Return [x, y] of the center of cell containing provided text 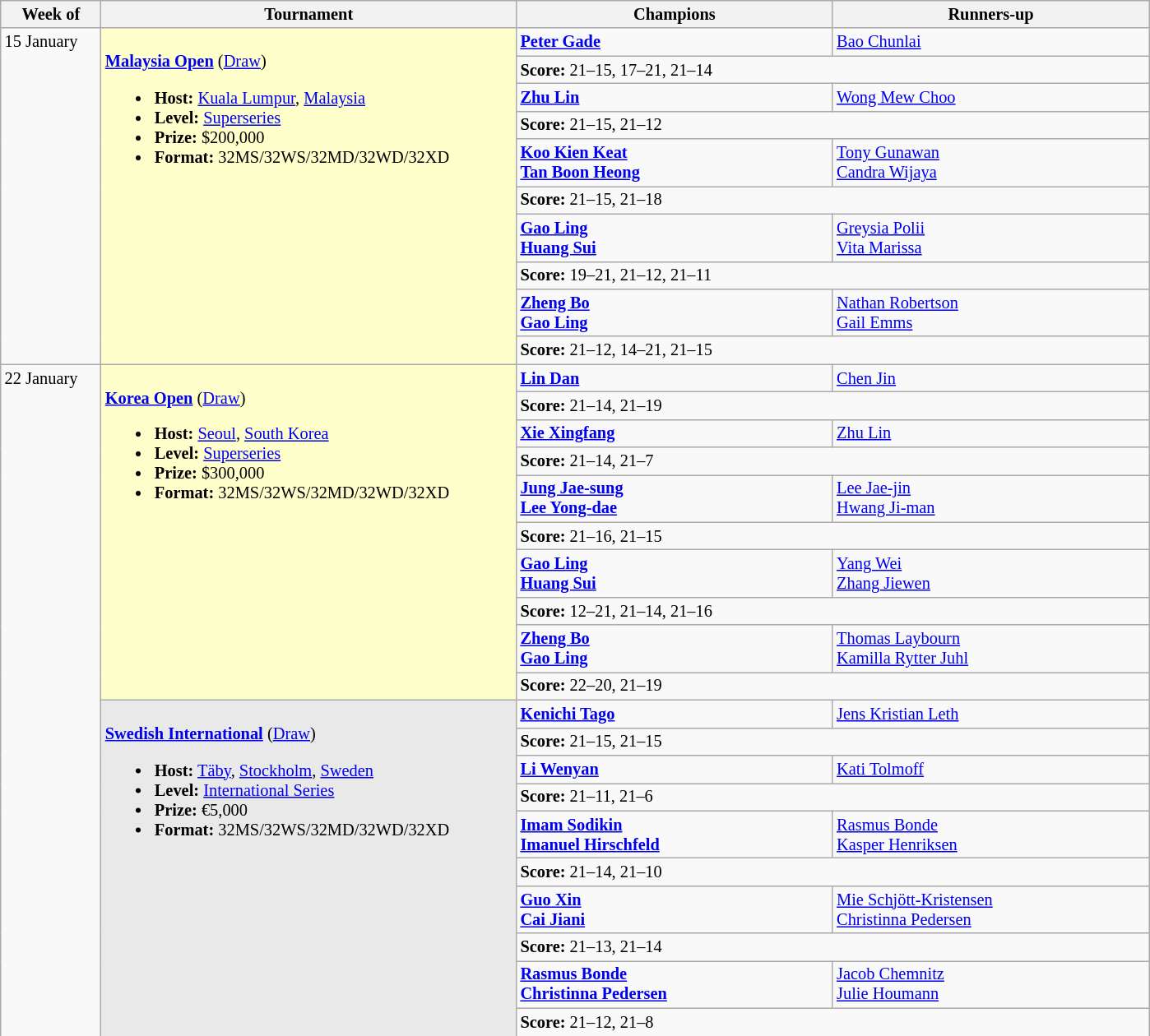
Xie Xingfang [675, 433]
22 January [51, 701]
Score: 22–20, 21–19 [832, 686]
Yang Wei Zhang Jiewen [990, 573]
Li Wenyan [675, 769]
15 January [51, 196]
Week of [51, 14]
Greysia Polii Vita Marissa [990, 238]
Malaysia Open (Draw)Host: Kuala Lumpur, MalaysiaLevel: SuperseriesPrize: $200,000Format: 32MS/32WS/32MD/32WD/32XD [309, 196]
Score: 21–14, 21–19 [832, 405]
Koo Kien Keat Tan Boon Heong [675, 163]
Score: 21–14, 21–10 [832, 872]
Score: 21–12, 14–21, 21–15 [832, 350]
Swedish International (Draw)Host: Täby, Stockholm, SwedenLevel: International SeriesPrize: €5,000Format: 32MS/32WS/32MD/32WD/32XD [309, 868]
Bao Chunlai [990, 42]
Score: 21–15, 17–21, 21–14 [832, 70]
Score: 21–15, 21–18 [832, 200]
Score: 21–12, 21–8 [832, 1022]
Champions [675, 14]
Tony Gunawan Candra Wijaya [990, 163]
Score: 21–11, 21–6 [832, 797]
Rasmus Bonde Kasper Henriksen [990, 835]
Score: 21–16, 21–15 [832, 536]
Chen Jin [990, 378]
Score: 21–15, 21–12 [832, 125]
Peter Gade [675, 42]
Thomas Laybourn Kamilla Rytter Juhl [990, 649]
Score: 12–21, 21–14, 21–16 [832, 611]
Score: 21–15, 21–15 [832, 742]
Score: 19–21, 21–12, 21–11 [832, 275]
Runners-up [990, 14]
Lin Dan [675, 378]
Mie Schjött-Kristensen Christinna Pedersen [990, 909]
Korea Open (Draw)Host: Seoul, South KoreaLevel: SuperseriesPrize: $300,000Format: 32MS/32WS/32MD/32WD/32XD [309, 533]
Jens Kristian Leth [990, 714]
Kenichi Tago [675, 714]
Jung Jae-sung Lee Yong-dae [675, 498]
Tournament [309, 14]
Score: 21–14, 21–7 [832, 461]
Guo Xin Cai Jiani [675, 909]
Wong Mew Choo [990, 97]
Kati Tolmoff [990, 769]
Lee Jae-jin Hwang Ji-man [990, 498]
Score: 21–13, 21–14 [832, 947]
Imam Sodikin Imanuel Hirschfeld [675, 835]
Jacob Chemnitz Julie Houmann [990, 984]
Nathan Robertson Gail Emms [990, 312]
Rasmus Bonde Christinna Pedersen [675, 984]
